Locate the cell with the specified text and output its [x, y] center coordinate. 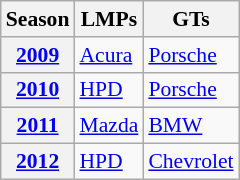
2009 [38, 55]
2011 [38, 126]
LMPs [108, 19]
GTs [190, 19]
BMW [190, 126]
Acura [108, 55]
Mazda [108, 126]
2010 [38, 90]
Season [38, 19]
Chevrolet [190, 162]
2012 [38, 162]
